From the cell containing the given text, extract its center point as [x, y] coordinate. 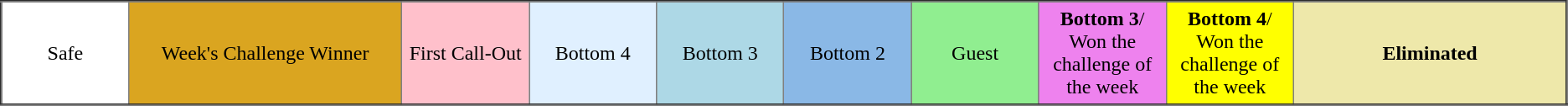
Eliminated [1430, 54]
Bottom 4/ Won the challenge of the week [1230, 54]
Bottom 4 [593, 54]
Bottom 3/ Won the challenge of the week [1102, 54]
First Call-Out [466, 54]
Guest [975, 54]
Safe [65, 54]
Bottom 2 [848, 54]
Bottom 3 [720, 54]
Week's Challenge Winner [266, 54]
